Determine the [X, Y] coordinate at the center of the cell enclosing the given text.  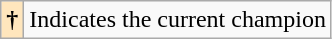
Indicates the current champion [178, 20]
† [12, 20]
